Identify which cell holds the provided text, then report its [X, Y] central coordinate. 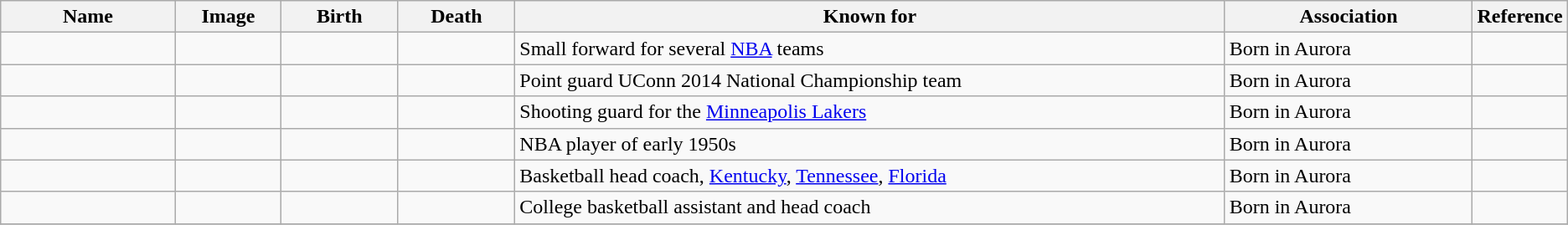
Small forward for several NBA teams [869, 49]
Name [88, 17]
Basketball head coach, Kentucky, Tennessee, Florida [869, 176]
Association [1349, 17]
NBA player of early 1950s [869, 144]
Birth [340, 17]
Image [228, 17]
Death [456, 17]
College basketball assistant and head coach [869, 207]
Known for [869, 17]
Shooting guard for the Minneapolis Lakers [869, 112]
Point guard UConn 2014 National Championship team [869, 80]
Reference [1519, 17]
